Capture the cell that displays the provided text and extract its [x, y] central coordinate. 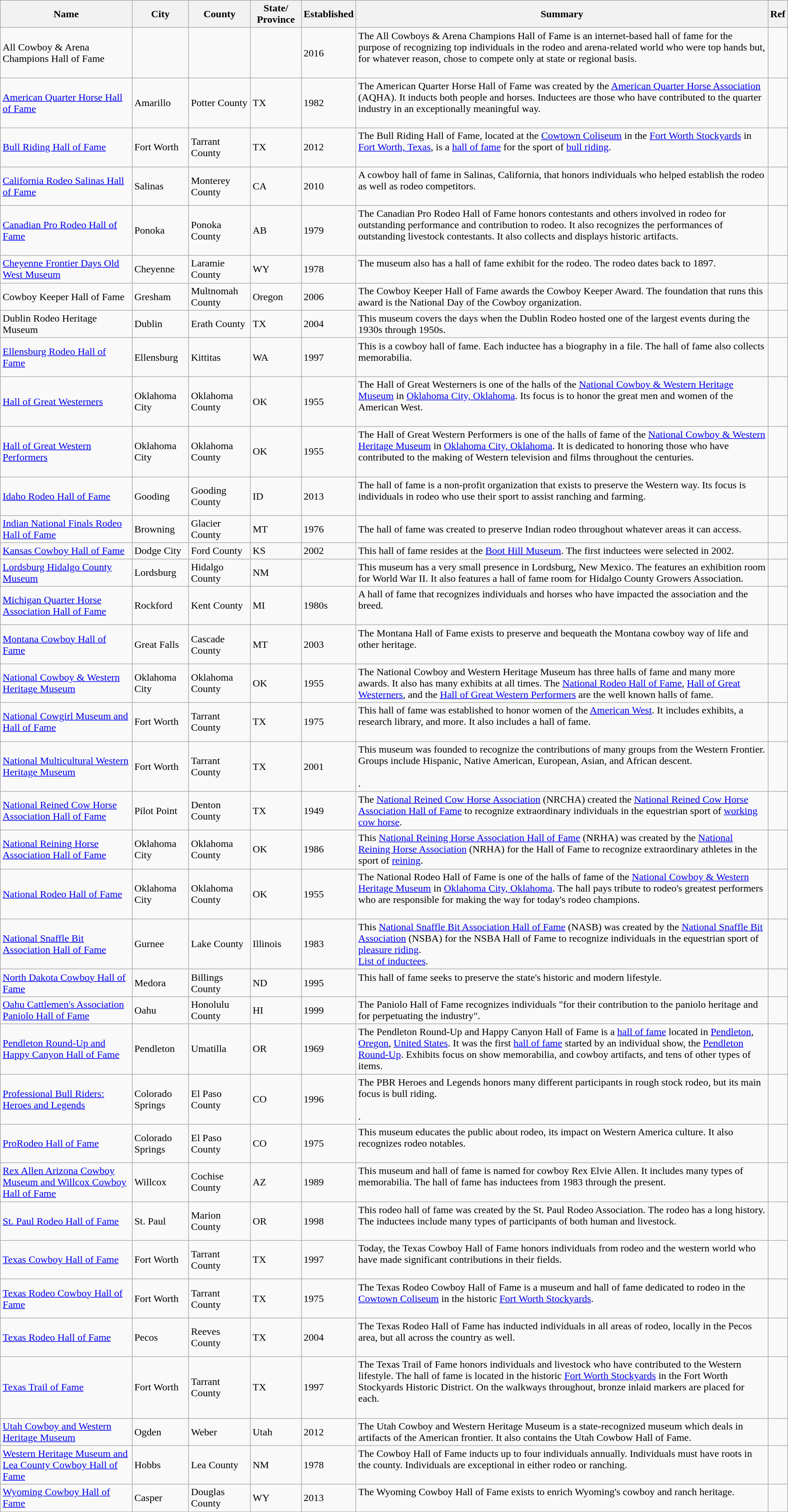
ID [276, 496]
Great Falls [161, 644]
AZ [276, 1182]
Lordsburg [161, 572]
Oregon [276, 296]
2003 [329, 644]
Weber [220, 1432]
Pendleton [161, 1049]
City [161, 14]
The Montana Hall of Fame exists to preserve and bequeath the Montana cowboy way of life and other heritage. [562, 644]
ND [276, 982]
Ponoka [161, 231]
The museum also has a hall of fame exhibit for the rodeo. The rodeo dates back to 1897. [562, 269]
This hall of fame resides at the Boot Hill Museum. The first inductees were selected in 2002. [562, 551]
Established [329, 14]
MI [276, 606]
St. Paul Rodeo Hall of Fame [67, 1221]
This museum educates the public about rodeo, its impact on Western America culture. It also recognizes rodeo notables. [562, 1144]
All Cowboy & Arena Champions Hall of Fame [67, 53]
A hall of fame that recognizes individuals and horses who have impacted the association and the breed. [562, 606]
Rockford [161, 606]
Browning [161, 530]
Cheyenne Frontier Days Old West Museum [67, 269]
Gurnee [161, 944]
Lordsburg Hidalgo County Museum [67, 572]
Summary [562, 14]
1980s [329, 606]
Pilot Point [161, 811]
1999 [329, 1010]
National Reining Horse Association Hall of Fame [67, 849]
This hall of fame seeks to preserve the state's historic and modern lifestyle. [562, 982]
HI [276, 1010]
Texas Rodeo Cowboy Hall of Fame [67, 1299]
Professional Bull Riders: Heroes and Legends [67, 1099]
Pendleton Round-Up and Happy Canyon Hall of Fame [67, 1049]
National Cowboy & Western Heritage Museum [67, 683]
Casper [161, 1498]
Utah [276, 1432]
Denton County [220, 811]
1983 [329, 944]
Billings County [220, 982]
Texas Trail of Fame [67, 1387]
Honolulu County [220, 1010]
Name [67, 14]
Ogden [161, 1432]
2002 [329, 551]
Wyoming Cowboy Hall of Fame [67, 1498]
North Dakota Cowboy Hall of Fame [67, 982]
AB [276, 231]
Idaho Rodeo Hall of Fame [67, 496]
Hidalgo County [220, 572]
Reeves County [220, 1337]
Laramie County [220, 269]
KS [276, 551]
2016 [329, 53]
1969 [329, 1049]
Oahu [161, 1010]
1976 [329, 530]
Lake County [220, 944]
Amarillo [161, 103]
1998 [329, 1221]
Dublin Rodeo Heritage Museum [67, 324]
National Cowgirl Museum and Hall of Fame [67, 722]
Rex Allen Arizona Cowboy Museum and Willcox Cowboy Hall of Fame [67, 1182]
Multnomah County [220, 296]
Salinas [161, 186]
National Snaffle Bit Association Hall of Fame [67, 944]
Montana Cowboy Hall of Fame [67, 644]
National Reined Cow Horse Association Hall of Fame [67, 811]
Cheyenne [161, 269]
Potter County [220, 103]
The Texas Rodeo Hall of Fame has inducted individuals in all areas of rodeo, locally in the Pecos area, but all across the country as well. [562, 1337]
National Multicultural Western Heritage Museum [67, 766]
Texas Cowboy Hall of Fame [67, 1260]
Cowboy Keeper Hall of Fame [67, 296]
Kent County [220, 606]
National Rodeo Hall of Fame [67, 894]
Marion County [220, 1221]
CA [276, 186]
Bull Riding Hall of Fame [67, 147]
Hall of Great Western Performers [67, 451]
Kansas Cowboy Hall of Fame [67, 551]
2001 [329, 766]
The Paniolo Hall of Fame recognizes individuals "for their contribution to the paniolo heritage and for perpetuating the industry". [562, 1010]
Ellensburg Rodeo Hall of Fame [67, 357]
Medora [161, 982]
Douglas County [220, 1498]
Western Heritage Museum and Lea County Cowboy Hall of Fame [67, 1465]
Monterey County [220, 186]
Kittitas [220, 357]
Hall of Great Westerners [67, 402]
2010 [329, 186]
1989 [329, 1182]
Erath County [220, 324]
Texas Rodeo Hall of Fame [67, 1337]
Gresham [161, 296]
The PBR Heroes and Legends honors many different participants in rough stock rodeo, but its main focus is bull riding.. [562, 1099]
1996 [329, 1099]
California Rodeo Salinas Hall of Fame [67, 186]
1949 [329, 811]
Lea County [220, 1465]
Cochise County [220, 1182]
2006 [329, 296]
Today, the Texas Cowboy Hall of Fame honors individuals from rodeo and the western world who have made significant contributions in their fields. [562, 1260]
1995 [329, 982]
State/ Province [276, 14]
Utah Cowboy and Western Heritage Museum [67, 1432]
Ref [778, 14]
The Texas Rodeo Cowboy Hall of Fame is a museum and hall of fame dedicated to rodeo in the Cowtown Coliseum in the historic Fort Worth Stockyards. [562, 1299]
Gooding [161, 496]
Illinois [276, 944]
Hobbs [161, 1465]
The Cowboy Keeper Hall of Fame awards the Cowboy Keeper Award. The foundation that runs this award is the National Day of the Cowboy organization. [562, 296]
Canadian Pro Rodeo Hall of Fame [67, 231]
Umatilla [220, 1049]
Michigan Quarter Horse Association Hall of Fame [67, 606]
Willcox [161, 1182]
St. Paul [161, 1221]
The Wyoming Cowboy Hall of Fame exists to enrich Wyoming's cowboy and ranch heritage. [562, 1498]
1979 [329, 231]
Ellensburg [161, 357]
Dodge City [161, 551]
The hall of fame was created to preserve Indian rodeo throughout whatever areas it can access. [562, 530]
County [220, 14]
Cascade County [220, 644]
1986 [329, 849]
1982 [329, 103]
Indian National Finals Rodeo Hall of Fame [67, 530]
Glacier County [220, 530]
Pecos [161, 1337]
ProRodeo Hall of Fame [67, 1144]
Gooding County [220, 496]
Ford County [220, 551]
American Quarter Horse Hall of Fame [67, 103]
This is a cowboy hall of fame. Each inductee has a biography in a file. The hall of fame also collects memorabilia. [562, 357]
This museum covers the days when the Dublin Rodeo hosted one of the largest events during the 1930s through 1950s. [562, 324]
WA [276, 357]
Ponoka County [220, 231]
Dublin [161, 324]
A cowboy hall of fame in Salinas, California, that honors individuals who helped establish the rodeo as well as rodeo competitors. [562, 186]
Oahu Cattlemen's Association Paniolo Hall of Fame [67, 1010]
